From the cell containing the given text, extract its center point as (x, y) coordinate. 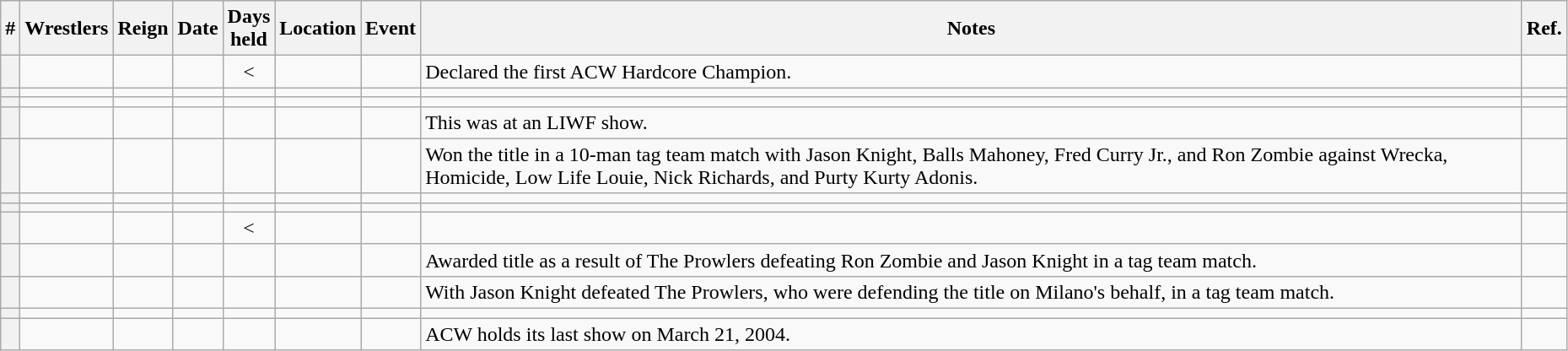
This was at an LIWF show. (972, 122)
Date (197, 29)
With Jason Knight defeated The Prowlers, who were defending the title on Milano's behalf, in a tag team match. (972, 292)
Reign (143, 29)
Notes (972, 29)
Location (318, 29)
Wrestlers (67, 29)
Ref. (1544, 29)
Event (391, 29)
ACW holds its last show on March 21, 2004. (972, 333)
Daysheld (249, 29)
# (10, 29)
Awarded title as a result of The Prowlers defeating Ron Zombie and Jason Knight in a tag team match. (972, 260)
Declared the first ACW Hardcore Champion. (972, 72)
